From the cell containing the given text, extract its center point as [X, Y] coordinate. 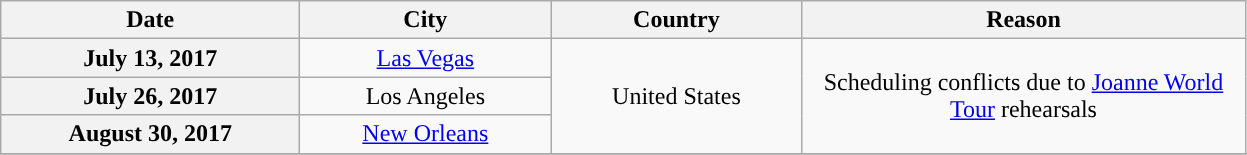
City [426, 20]
Reason [1024, 20]
Date [150, 20]
Los Angeles [426, 96]
July 26, 2017 [150, 96]
August 30, 2017 [150, 134]
New Orleans [426, 134]
United States [676, 96]
Country [676, 20]
Scheduling conflicts due to Joanne World Tour rehearsals [1024, 96]
July 13, 2017 [150, 58]
Las Vegas [426, 58]
